Detect which cell encompasses the target text, then output its (x, y) center coordinate. 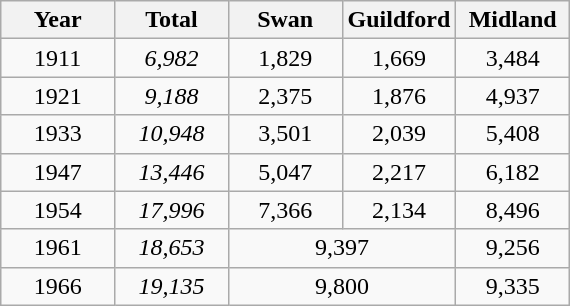
9,256 (513, 248)
2,375 (285, 96)
1954 (58, 210)
Guildford (399, 20)
6,982 (172, 58)
9,188 (172, 96)
1911 (58, 58)
10,948 (172, 134)
8,496 (513, 210)
1,829 (285, 58)
6,182 (513, 172)
9,800 (342, 286)
2,217 (399, 172)
13,446 (172, 172)
19,135 (172, 286)
2,134 (399, 210)
9,335 (513, 286)
1921 (58, 96)
1961 (58, 248)
1,669 (399, 58)
1,876 (399, 96)
1947 (58, 172)
3,501 (285, 134)
5,408 (513, 134)
17,996 (172, 210)
5,047 (285, 172)
7,366 (285, 210)
Swan (285, 20)
4,937 (513, 96)
2,039 (399, 134)
3,484 (513, 58)
1966 (58, 286)
9,397 (342, 248)
Midland (513, 20)
Total (172, 20)
1933 (58, 134)
18,653 (172, 248)
Year (58, 20)
